Output the (X, Y) coordinate of the center of the cell containing the given text.  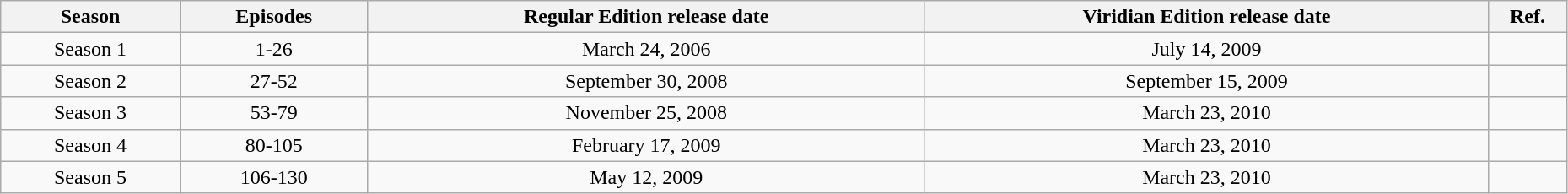
Viridian Edition release date (1206, 17)
Season 5 (91, 177)
July 14, 2009 (1206, 49)
1-26 (273, 49)
February 17, 2009 (646, 145)
September 15, 2009 (1206, 81)
November 25, 2008 (646, 113)
May 12, 2009 (646, 177)
80-105 (273, 145)
Season 1 (91, 49)
Episodes (273, 17)
Season (91, 17)
106-130 (273, 177)
Regular Edition release date (646, 17)
September 30, 2008 (646, 81)
Season 2 (91, 81)
53-79 (273, 113)
Ref. (1528, 17)
March 24, 2006 (646, 49)
Season 4 (91, 145)
27-52 (273, 81)
Season 3 (91, 113)
